Return the [X, Y] coordinate for the center point of the cell that contains the specified text.  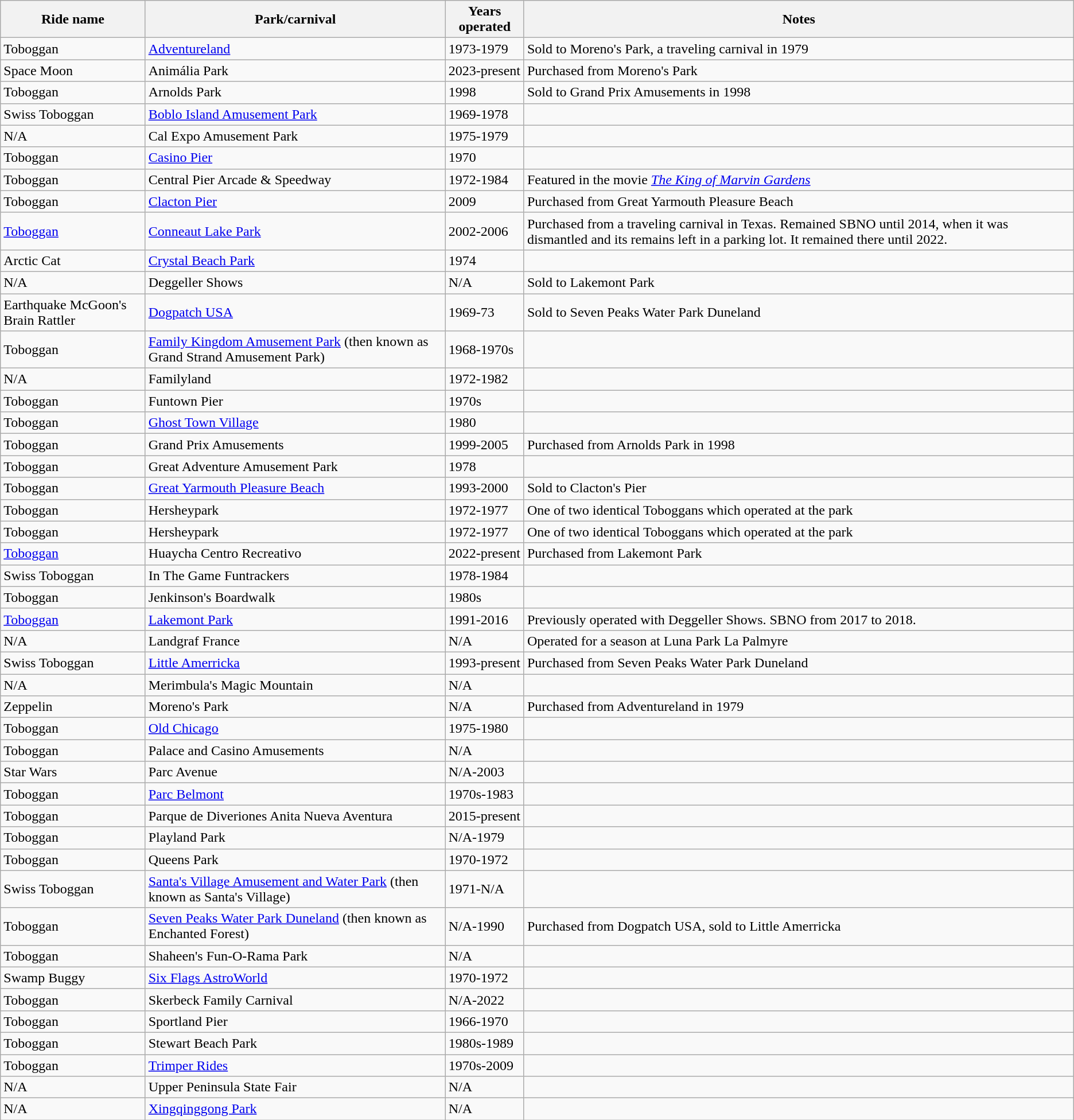
1970s [484, 401]
Purchased from Great Yarmouth Pleasure Beach [799, 201]
2022-present [484, 554]
1973-1979 [484, 49]
Ghost Town Village [295, 423]
1968-1970s [484, 350]
Adventureland [295, 49]
Jenkinson's Boardwalk [295, 597]
Crystal Beach Park [295, 260]
Years operated [484, 20]
1970s-1983 [484, 794]
Deggeller Shows [295, 282]
Huaycha Centro Recreativo [295, 554]
1970 [484, 158]
Arnolds Park [295, 92]
1993-2000 [484, 488]
1971-N/A [484, 889]
Clacton Pier [295, 201]
In The Game Funtrackers [295, 575]
1969-73 [484, 312]
Six Flags AstroWorld [295, 978]
2002-2006 [484, 231]
Parque de Diveriones Anita Nueva Aventura [295, 816]
Stewart Beach Park [295, 1043]
Earthquake McGoon's Brain Rattler [73, 312]
1972-1982 [484, 379]
Familyland [295, 379]
Funtown Pier [295, 401]
1966-1970 [484, 1021]
N/A-2003 [484, 772]
1974 [484, 260]
Little Amerricka [295, 663]
1975-1979 [484, 136]
1999-2005 [484, 445]
Cal Expo Amusement Park [295, 136]
N/A-2022 [484, 1000]
2023-present [484, 71]
2009 [484, 201]
Boblo Island Amusement Park [295, 114]
Old Chicago [295, 729]
N/A-1990 [484, 926]
Swamp Buggy [73, 978]
Landgraf France [295, 641]
Santa's Village Amusement and Water Park (then known as Santa's Village) [295, 889]
Operated for a season at Luna Park La Palmyre [799, 641]
Great Yarmouth Pleasure Beach [295, 488]
Sportland Pier [295, 1021]
Dogpatch USA [295, 312]
Park/carnival [295, 20]
1970s-2009 [484, 1065]
1975-1980 [484, 729]
Trimper Rides [295, 1065]
Great Adventure Amusement Park [295, 466]
1969-1978 [484, 114]
1978-1984 [484, 575]
Queens Park [295, 860]
1991-2016 [484, 619]
1980 [484, 423]
Zeppelin [73, 707]
Space Moon [73, 71]
Arctic Cat [73, 260]
Playland Park [295, 838]
Purchased from Seven Peaks Water Park Duneland [799, 663]
Notes [799, 20]
1980s [484, 597]
N/A-1979 [484, 838]
Sold to Grand Prix Amusements in 1998 [799, 92]
1972-1984 [484, 180]
Grand Prix Amusements [295, 445]
Purchased from Dogpatch USA, sold to Little Amerricka [799, 926]
Sold to Clacton's Pier [799, 488]
Xingqinggong Park [295, 1109]
Sold to Moreno's Park, a traveling carnival in 1979 [799, 49]
Sold to Lakemont Park [799, 282]
Seven Peaks Water Park Duneland (then known as Enchanted Forest) [295, 926]
Previously operated with Deggeller Shows. SBNO from 2017 to 2018. [799, 619]
Conneaut Lake Park [295, 231]
Family Kingdom Amusement Park (then known as Grand Strand Amusement Park) [295, 350]
1980s-1989 [484, 1043]
Parc Avenue [295, 772]
1998 [484, 92]
1978 [484, 466]
Purchased from Moreno's Park [799, 71]
Ride name [73, 20]
Central Pier Arcade & Speedway [295, 180]
Purchased from Arnolds Park in 1998 [799, 445]
Palace and Casino Amusements [295, 750]
Skerbeck Family Carnival [295, 1000]
Sold to Seven Peaks Water Park Duneland [799, 312]
Purchased from Lakemont Park [799, 554]
Lakemont Park [295, 619]
Animália Park [295, 71]
Shaheen's Fun-O-Rama Park [295, 956]
Merimbula's Magic Mountain [295, 685]
1993-present [484, 663]
Star Wars [73, 772]
Parc Belmont [295, 794]
Upper Peninsula State Fair [295, 1087]
Casino Pier [295, 158]
2015-present [484, 816]
Moreno's Park [295, 707]
Purchased from Adventureland in 1979 [799, 707]
Featured in the movie The King of Marvin Gardens [799, 180]
